For the text-containing cell, return its midpoint in [X, Y] coordinate format. 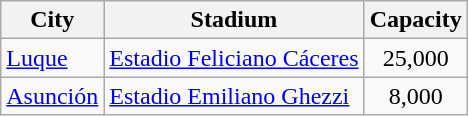
Estadio Feliciano Cáceres [234, 58]
Stadium [234, 20]
Capacity [416, 20]
8,000 [416, 96]
25,000 [416, 58]
Estadio Emiliano Ghezzi [234, 96]
Asunción [52, 96]
Luque [52, 58]
City [52, 20]
